Scan for the cell matching the given text and deliver its (X, Y) coordinate at center. 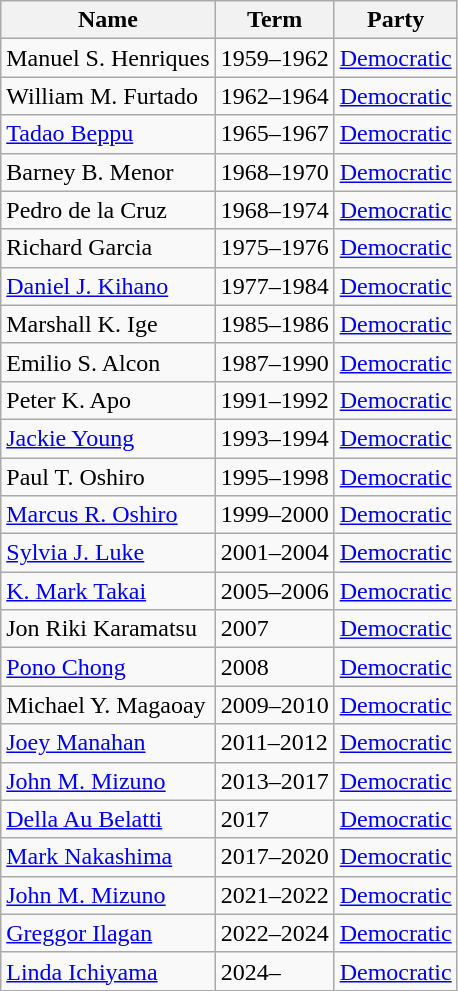
2011–2012 (274, 743)
Peter K. Apo (108, 400)
Joey Manahan (108, 743)
Jon Riki Karamatsu (108, 629)
Manuel S. Henriques (108, 58)
2021–2022 (274, 895)
Linda Ichiyama (108, 971)
Jackie Young (108, 438)
Name (108, 20)
1968–1974 (274, 210)
Richard Garcia (108, 248)
K. Mark Takai (108, 591)
Term (274, 20)
Sylvia J. Luke (108, 553)
2024– (274, 971)
Tadao Beppu (108, 134)
1987–1990 (274, 362)
2017 (274, 819)
1962–1964 (274, 96)
2008 (274, 667)
Pedro de la Cruz (108, 210)
2007 (274, 629)
Greggor Ilagan (108, 933)
Paul T. Oshiro (108, 477)
Barney B. Menor (108, 172)
Marcus R. Oshiro (108, 515)
Michael Y. Magaoay (108, 705)
1959–1962 (274, 58)
William M. Furtado (108, 96)
Della Au Belatti (108, 819)
1993–1994 (274, 438)
Daniel J. Kihano (108, 286)
1995–1998 (274, 477)
2001–2004 (274, 553)
1965–1967 (274, 134)
1985–1986 (274, 324)
2009–2010 (274, 705)
1968–1970 (274, 172)
2022–2024 (274, 933)
2017–2020 (274, 857)
Pono Chong (108, 667)
Marshall K. Ige (108, 324)
2013–2017 (274, 781)
2005–2006 (274, 591)
1975–1976 (274, 248)
Mark Nakashima (108, 857)
Emilio S. Alcon (108, 362)
1977–1984 (274, 286)
1991–1992 (274, 400)
1999–2000 (274, 515)
Party (396, 20)
